Scan for the cell matching the given text and deliver its (X, Y) coordinate at center. 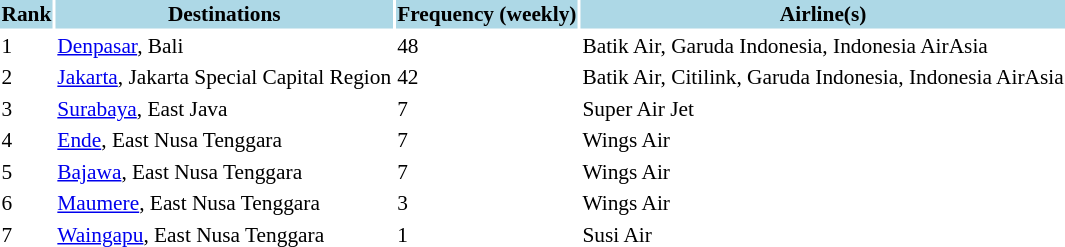
2 (26, 77)
1 (26, 46)
Destinations (224, 14)
Rank (26, 14)
Maumere, East Nusa Tenggara (224, 203)
42 (487, 77)
Airline(s) (823, 14)
Super Air Jet (823, 108)
Bajawa, East Nusa Tenggara (224, 172)
6 (26, 203)
Surabaya, East Java (224, 108)
Ende, East Nusa Tenggara (224, 140)
4 (26, 140)
Frequency (weekly) (487, 14)
Batik Air, Garuda Indonesia, Indonesia AirAsia (823, 46)
Batik Air, Citilink, Garuda Indonesia, Indonesia AirAsia (823, 77)
48 (487, 46)
Denpasar, Bali (224, 46)
Jakarta, Jakarta Special Capital Region (224, 77)
5 (26, 172)
